Provide the [X, Y] coordinate of the cell's center where the given text is located.  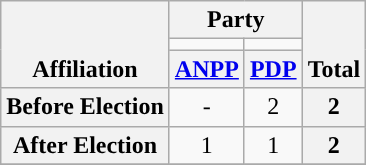
Affiliation [86, 44]
Total [334, 44]
After Election [86, 145]
- [206, 107]
PDP [273, 69]
Party [236, 20]
ANPP [206, 69]
Before Election [86, 107]
